Detect which cell encompasses the target text, then output its (X, Y) center coordinate. 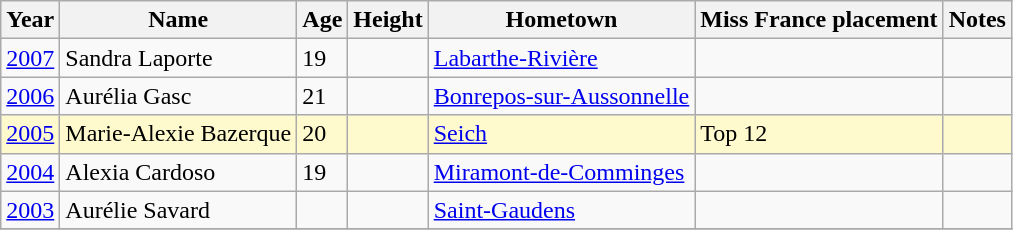
2007 (30, 58)
Year (30, 20)
Notes (977, 20)
Height (388, 20)
2004 (30, 172)
Aurélia Gasc (178, 96)
Top 12 (819, 134)
Miramont-de-Comminges (562, 172)
Hometown (562, 20)
Seich (562, 134)
Sandra Laporte (178, 58)
Marie-Alexie Bazerque (178, 134)
21 (322, 96)
Name (178, 20)
Miss France placement (819, 20)
Saint-Gaudens (562, 210)
2005 (30, 134)
Alexia Cardoso (178, 172)
2006 (30, 96)
Labarthe-Rivière (562, 58)
2003 (30, 210)
Age (322, 20)
Aurélie Savard (178, 210)
20 (322, 134)
Bonrepos-sur-Aussonnelle (562, 96)
